Search for the cell housing the specified text and yield its [X, Y] center coordinate. 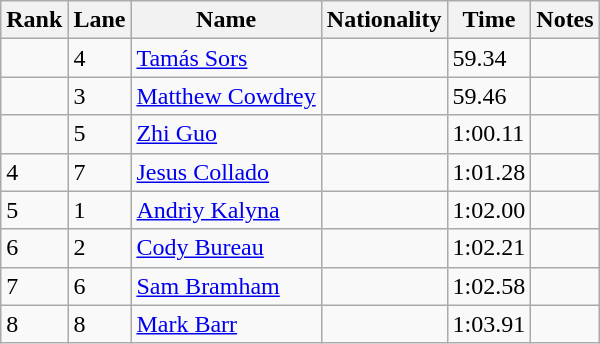
1 [100, 210]
1:02.21 [489, 248]
Name [226, 20]
59.46 [489, 96]
1:03.91 [489, 324]
Jesus Collado [226, 172]
1:01.28 [489, 172]
Tamás Sors [226, 58]
Notes [565, 20]
3 [100, 96]
Cody Bureau [226, 248]
Rank [34, 20]
1:02.58 [489, 286]
Andriy Kalyna [226, 210]
59.34 [489, 58]
Matthew Cowdrey [226, 96]
Nationality [384, 20]
1:02.00 [489, 210]
Zhi Guo [226, 134]
2 [100, 248]
Time [489, 20]
Mark Barr [226, 324]
1:00.11 [489, 134]
Lane [100, 20]
Sam Bramham [226, 286]
